Scan for the cell matching the given text and deliver its (x, y) coordinate at center. 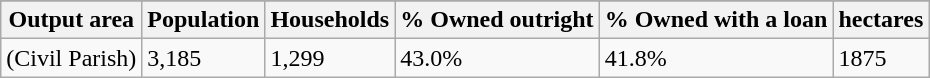
43.0% (497, 58)
% Owned with a loan (716, 20)
Households (330, 20)
1875 (881, 58)
3,185 (204, 58)
hectares (881, 20)
Output area (72, 20)
41.8% (716, 58)
(Civil Parish) (72, 58)
% Owned outright (497, 20)
Population (204, 20)
1,299 (330, 58)
